From the cell containing the given text, extract its center point as [x, y] coordinate. 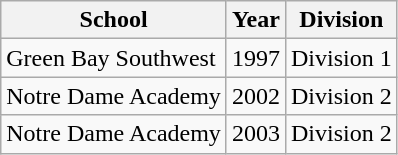
Year [256, 20]
Division 1 [341, 58]
Division [341, 20]
1997 [256, 58]
School [114, 20]
2002 [256, 96]
2003 [256, 134]
Green Bay Southwest [114, 58]
